Detect which cell encompasses the target text, then output its (x, y) center coordinate. 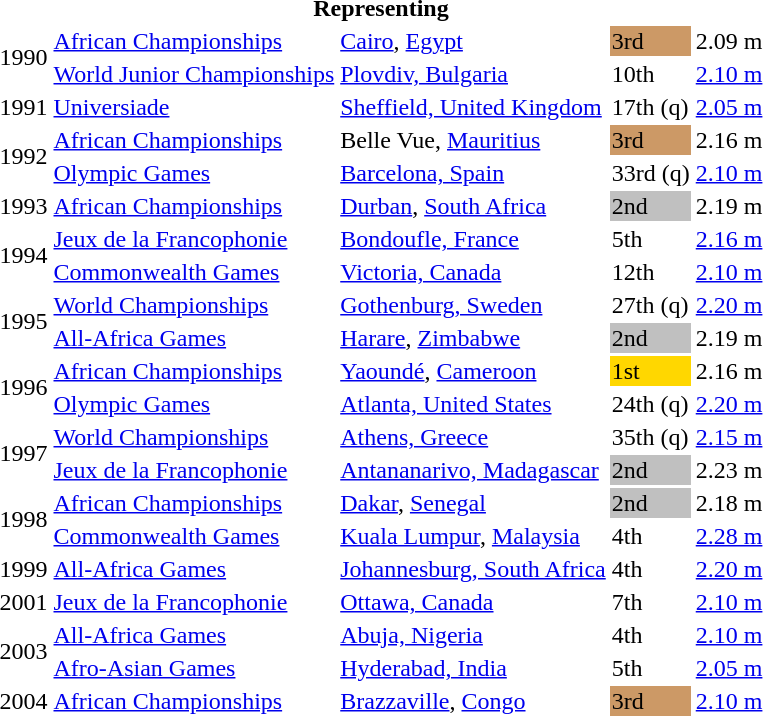
7th (650, 602)
Hyderabad, India (474, 668)
Athens, Greece (474, 437)
10th (650, 74)
Plovdiv, Bulgaria (474, 74)
Barcelona, Spain (474, 173)
24th (q) (650, 404)
Dakar, Senegal (474, 503)
Atlanta, United States (474, 404)
33rd (q) (650, 173)
Universiade (194, 107)
Harare, Zimbabwe (474, 338)
27th (q) (650, 305)
12th (650, 272)
Ottawa, Canada (474, 602)
Sheffield, United Kingdom (474, 107)
Durban, South Africa (474, 206)
Cairo, Egypt (474, 41)
Victoria, Canada (474, 272)
Gothenburg, Sweden (474, 305)
World Junior Championships (194, 74)
Kuala Lumpur, Malaysia (474, 536)
Brazzaville, Congo (474, 701)
1st (650, 371)
Abuja, Nigeria (474, 635)
Bondoufle, France (474, 239)
Afro-Asian Games (194, 668)
35th (q) (650, 437)
Antananarivo, Madagascar (474, 470)
Johannesburg, South Africa (474, 569)
Yaoundé, Cameroon (474, 371)
Belle Vue, Mauritius (474, 140)
17th (q) (650, 107)
